Return the (x, y) coordinate for the center point of the cell that contains the specified text.  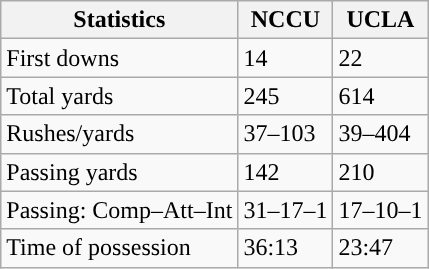
31–17–1 (286, 210)
NCCU (286, 20)
39–404 (380, 134)
36:13 (286, 248)
17–10–1 (380, 210)
Total yards (120, 96)
Statistics (120, 20)
UCLA (380, 20)
Rushes/yards (120, 134)
Passing yards (120, 172)
22 (380, 58)
Passing: Comp–Att–Int (120, 210)
Time of possession (120, 248)
210 (380, 172)
23:47 (380, 248)
614 (380, 96)
First downs (120, 58)
142 (286, 172)
37–103 (286, 134)
14 (286, 58)
245 (286, 96)
